From the cell containing the given text, extract its center point as (x, y) coordinate. 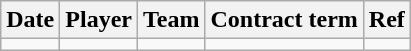
Player (99, 20)
Date (30, 20)
Contract term (284, 20)
Team (171, 20)
Ref (386, 20)
